Return the (x, y) coordinate for the center point of the cell that contains the specified text.  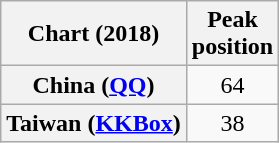
38 (232, 123)
China (QQ) (94, 85)
64 (232, 85)
Chart (2018) (94, 34)
Peakposition (232, 34)
Taiwan (KKBox) (94, 123)
